Extract the (x, y) coordinate from the center of the cell holding the provided text.  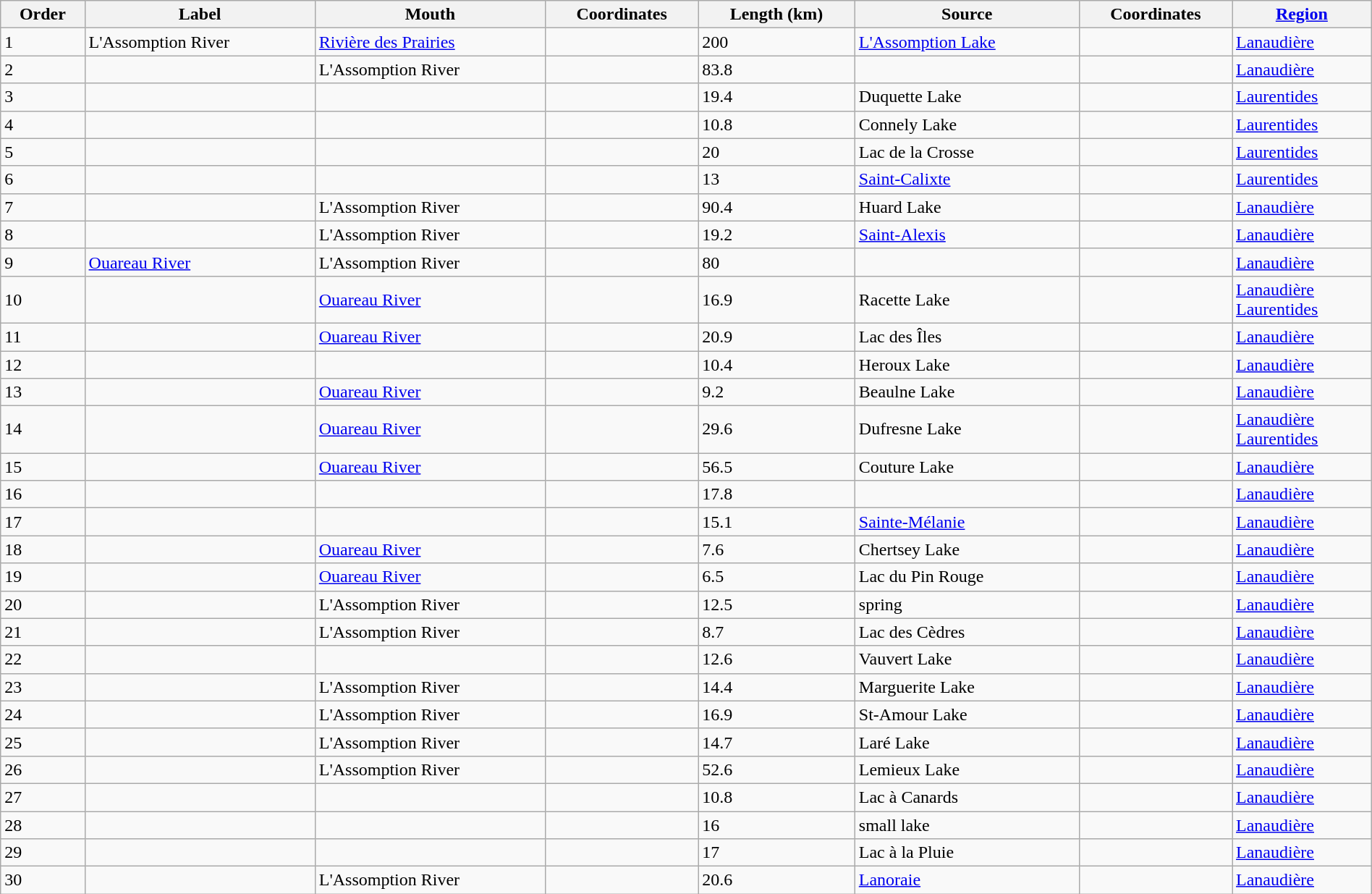
5 (43, 152)
Couture Lake (967, 467)
56.5 (776, 467)
L'Assomption Lake (967, 42)
Lemieux Lake (967, 769)
4 (43, 125)
Region (1303, 14)
Order (43, 14)
83.8 (776, 69)
19.4 (776, 97)
Marguerite Lake (967, 687)
Length (km) (776, 14)
Vauvert Lake (967, 659)
10 (43, 300)
8 (43, 235)
Beaulne Lake (967, 392)
spring (967, 604)
Lac des Îles (967, 337)
18 (43, 549)
29 (43, 853)
Lac des Cèdres (967, 632)
52.6 (776, 769)
small lake (967, 825)
Lac du Pin Rouge (967, 577)
Lac de la Crosse (967, 152)
15 (43, 467)
25 (43, 742)
15.1 (776, 522)
29.6 (776, 430)
11 (43, 337)
7.6 (776, 549)
2 (43, 69)
20.9 (776, 337)
22 (43, 659)
10.4 (776, 364)
90.4 (776, 207)
9 (43, 262)
14 (43, 430)
Mouth (430, 14)
19.2 (776, 235)
Dufresne Lake (967, 430)
Saint-Calixte (967, 180)
Chertsey Lake (967, 549)
6.5 (776, 577)
Lac à la Pluie (967, 853)
30 (43, 880)
7 (43, 207)
80 (776, 262)
12 (43, 364)
12.6 (776, 659)
Laré Lake (967, 742)
Lac à Canards (967, 797)
19 (43, 577)
17.8 (776, 494)
Racette Lake (967, 300)
St-Amour Lake (967, 714)
20.6 (776, 880)
27 (43, 797)
Source (967, 14)
200 (776, 42)
23 (43, 687)
1 (43, 42)
6 (43, 180)
Connely Lake (967, 125)
Lanoraie (967, 880)
3 (43, 97)
Sainte-Mélanie (967, 522)
Heroux Lake (967, 364)
Label (200, 14)
24 (43, 714)
Rivière des Prairies (430, 42)
Saint-Alexis (967, 235)
21 (43, 632)
9.2 (776, 392)
14.7 (776, 742)
26 (43, 769)
28 (43, 825)
8.7 (776, 632)
Huard Lake (967, 207)
14.4 (776, 687)
Duquette Lake (967, 97)
12.5 (776, 604)
